From the cell containing the given text, extract its center point as [X, Y] coordinate. 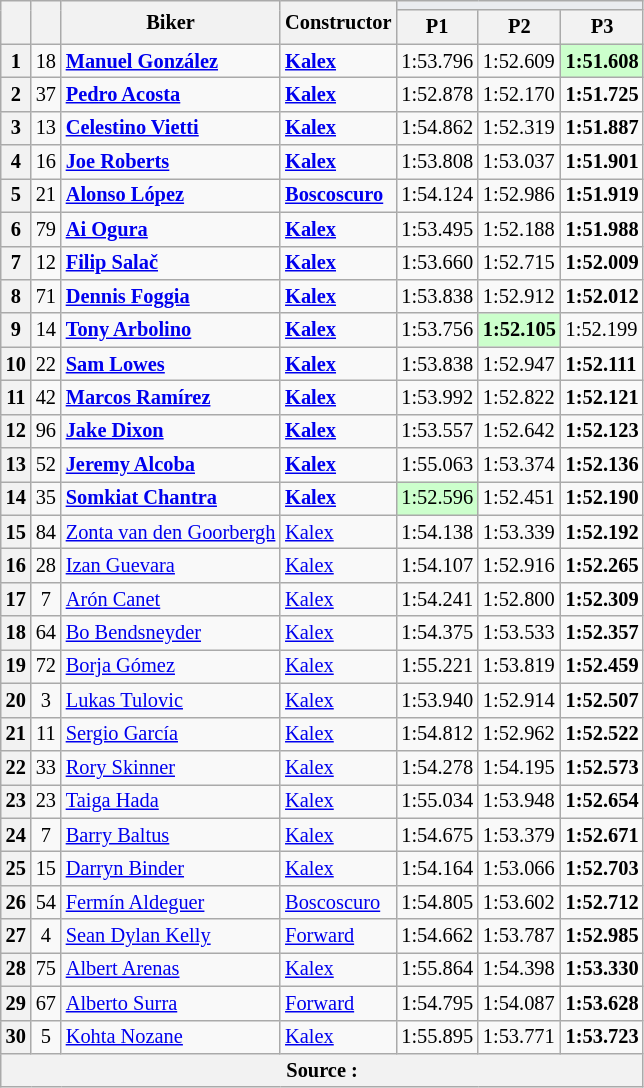
1:55.895 [437, 1037]
1:54.662 [437, 936]
1:52.136 [602, 465]
1:55.034 [437, 801]
Albert Arenas [170, 969]
Sam Lowes [170, 364]
1:55.221 [437, 666]
1:52.265 [602, 565]
1:52.822 [520, 397]
P3 [602, 27]
75 [46, 969]
6 [16, 229]
Tony Arbolino [170, 330]
37 [46, 94]
1:52.985 [602, 936]
1:52.703 [602, 868]
1:54.812 [437, 734]
Fermín Aldeguer [170, 902]
Zonta van den Goorbergh [170, 532]
1:52.800 [520, 599]
1:53.557 [437, 431]
1:54.862 [437, 128]
1:52.111 [602, 364]
1:52.522 [602, 734]
Barry Baltus [170, 835]
1:52.192 [602, 532]
54 [46, 902]
1:53.339 [520, 532]
Jeremy Alcoba [170, 465]
Manuel González [170, 61]
Constructor [338, 22]
Arón Canet [170, 599]
Darryn Binder [170, 868]
1:52.671 [602, 835]
1:52.912 [520, 296]
1:53.037 [520, 162]
1:53.796 [437, 61]
1:52.596 [437, 498]
1:52.357 [602, 633]
20 [16, 700]
1:52.309 [602, 599]
Lukas Tulovic [170, 700]
27 [16, 936]
1:54.138 [437, 532]
Dennis Foggia [170, 296]
26 [16, 902]
1:52.009 [602, 263]
9 [16, 330]
1:53.940 [437, 700]
79 [46, 229]
Ai Ogura [170, 229]
1:54.398 [520, 969]
1:53.808 [437, 162]
25 [16, 868]
1:53.819 [520, 666]
1:54.087 [520, 1003]
1:53.379 [520, 835]
1:52.188 [520, 229]
1:54.278 [437, 767]
Sergio García [170, 734]
1:54.805 [437, 902]
1:51.608 [602, 61]
1:54.124 [437, 195]
1:53.992 [437, 397]
Borja Gómez [170, 666]
1:51.725 [602, 94]
1:54.375 [437, 633]
1:54.795 [437, 1003]
1:53.330 [602, 969]
8 [16, 296]
Izan Guevara [170, 565]
1:52.947 [520, 364]
1:53.533 [520, 633]
Pedro Acosta [170, 94]
1:51.919 [602, 195]
30 [16, 1037]
Filip Salač [170, 263]
Rory Skinner [170, 767]
42 [46, 397]
96 [46, 431]
1:52.962 [520, 734]
Celestino Vietti [170, 128]
1:54.164 [437, 868]
1:53.660 [437, 263]
33 [46, 767]
1:52.712 [602, 902]
1:52.609 [520, 61]
1:53.602 [520, 902]
24 [16, 835]
1:53.066 [520, 868]
1:53.374 [520, 465]
1:52.715 [520, 263]
1 [16, 61]
Alonso López [170, 195]
1:52.654 [602, 801]
1:51.901 [602, 162]
1:55.864 [437, 969]
72 [46, 666]
1:54.241 [437, 599]
52 [46, 465]
Joe Roberts [170, 162]
71 [46, 296]
1:52.123 [602, 431]
Source : [322, 1070]
Alberto Surra [170, 1003]
1:52.573 [602, 767]
67 [46, 1003]
1:53.723 [602, 1037]
Somkiat Chantra [170, 498]
1:52.121 [602, 397]
P1 [437, 27]
1:53.756 [437, 330]
1:54.107 [437, 565]
1:52.105 [520, 330]
1:52.190 [602, 498]
Taiga Hada [170, 801]
29 [16, 1003]
1:55.063 [437, 465]
17 [16, 599]
1:53.771 [520, 1037]
2 [16, 94]
35 [46, 498]
1:52.642 [520, 431]
1:53.628 [602, 1003]
1:52.507 [602, 700]
Jake Dixon [170, 431]
1:52.986 [520, 195]
1:52.319 [520, 128]
1:52.012 [602, 296]
1:52.451 [520, 498]
Biker [170, 22]
1:54.195 [520, 767]
1:52.199 [602, 330]
19 [16, 666]
Kohta Nozane [170, 1037]
1:52.914 [520, 700]
64 [46, 633]
10 [16, 364]
1:53.495 [437, 229]
1:51.887 [602, 128]
1:54.675 [437, 835]
1:53.948 [520, 801]
1:52.459 [602, 666]
1:52.878 [437, 94]
Marcos Ramírez [170, 397]
1:52.170 [520, 94]
1:52.916 [520, 565]
1:53.787 [520, 936]
Bo Bendsneyder [170, 633]
Sean Dylan Kelly [170, 936]
84 [46, 532]
P2 [520, 27]
1:51.988 [602, 229]
